Pinpoint the cell where the given text exists, returning its [x, y] midpoint coordinate. 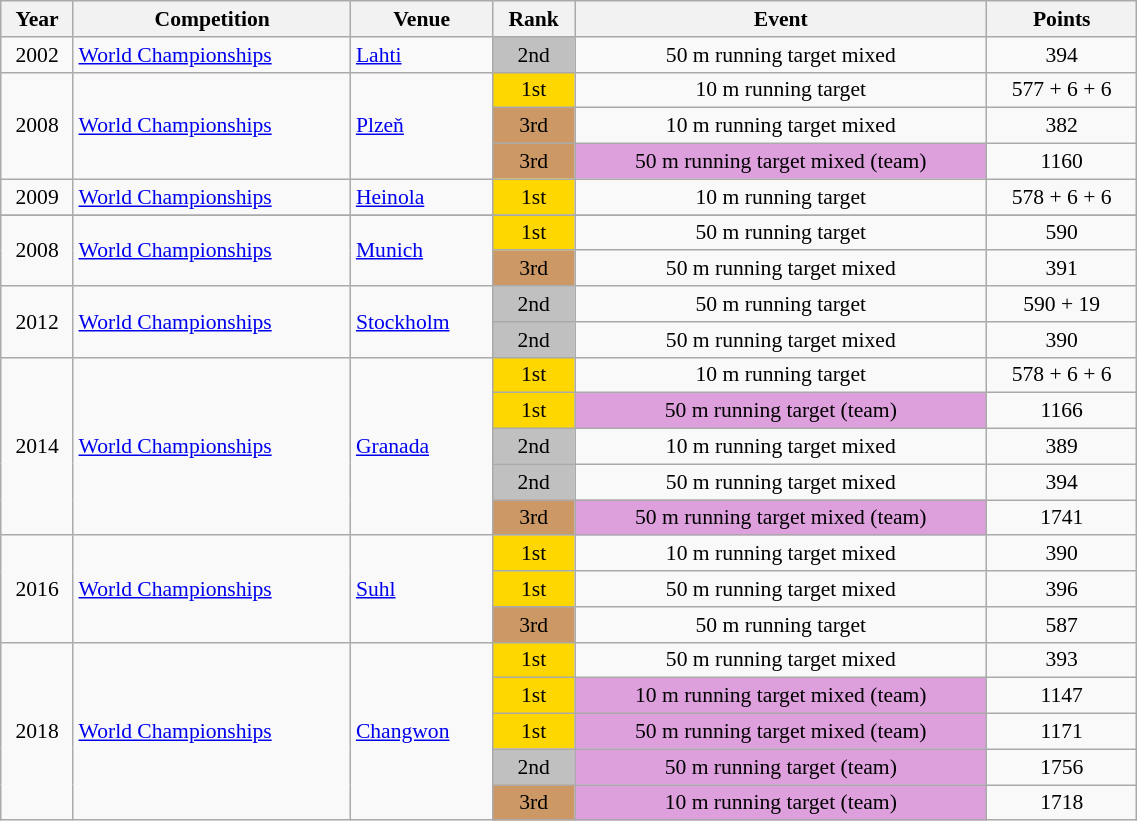
2009 [38, 197]
Lahti [422, 55]
590 + 19 [1062, 304]
Plzeň [422, 126]
2012 [38, 322]
2018 [38, 731]
Venue [422, 19]
389 [1062, 447]
1147 [1062, 696]
Changwon [422, 731]
391 [1062, 269]
393 [1062, 660]
587 [1062, 625]
Year [38, 19]
Heinola [422, 197]
1718 [1062, 803]
2002 [38, 55]
2014 [38, 446]
577 + 6 + 6 [1062, 90]
Rank [534, 19]
1171 [1062, 732]
Points [1062, 19]
Granada [422, 446]
396 [1062, 589]
382 [1062, 126]
Competition [212, 19]
2016 [38, 590]
10 m running target mixed (team) [781, 696]
10 m running target (team) [781, 803]
Event [781, 19]
1756 [1062, 767]
Munich [422, 250]
Suhl [422, 590]
1160 [1062, 162]
1166 [1062, 411]
590 [1062, 233]
1741 [1062, 518]
Stockholm [422, 322]
